For the text-containing cell, return its midpoint in [x, y] coordinate format. 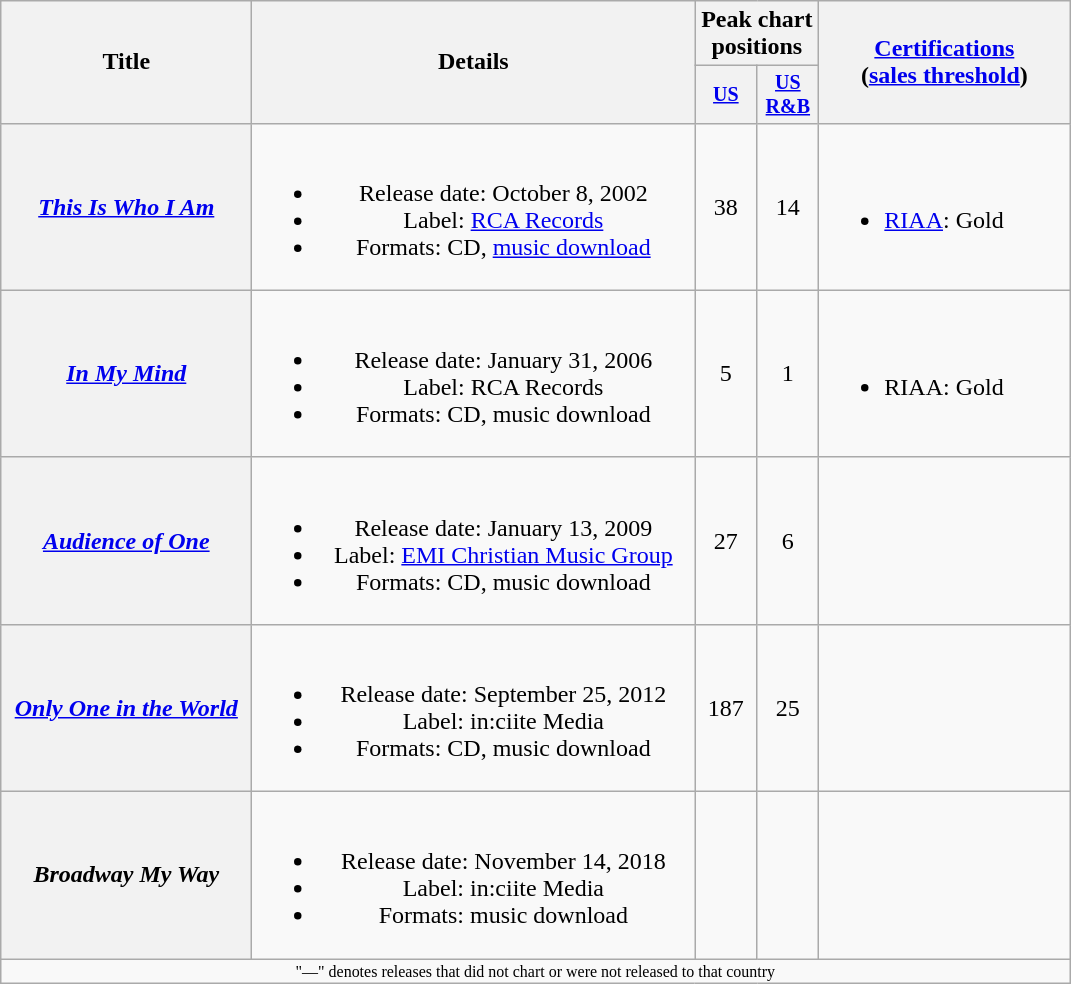
Details [474, 62]
This Is Who I Am [126, 206]
27 [726, 540]
Release date: October 8, 2002Label: RCA RecordsFormats: CD, music download [474, 206]
Only One in the World [126, 708]
Release date: January 31, 2006Label: RCA RecordsFormats: CD, music download [474, 374]
Release date: January 13, 2009Label: EMI Christian Music GroupFormats: CD, music download [474, 540]
38 [726, 206]
Audience of One [126, 540]
Certifications(sales threshold) [944, 62]
25 [788, 708]
Broadway My Way [126, 876]
US R&B [788, 94]
5 [726, 374]
Peak chart positions [757, 34]
US [726, 94]
Title [126, 62]
In My Mind [126, 374]
14 [788, 206]
1 [788, 374]
Release date: November 14, 2018Label: in:ciite MediaFormats: music download [474, 876]
"—" denotes releases that did not chart or were not released to that country [536, 971]
187 [726, 708]
Release date: September 25, 2012Label: in:ciite MediaFormats: CD, music download [474, 708]
6 [788, 540]
